Provide the [x, y] coordinate of the cell's center where the given text is located.  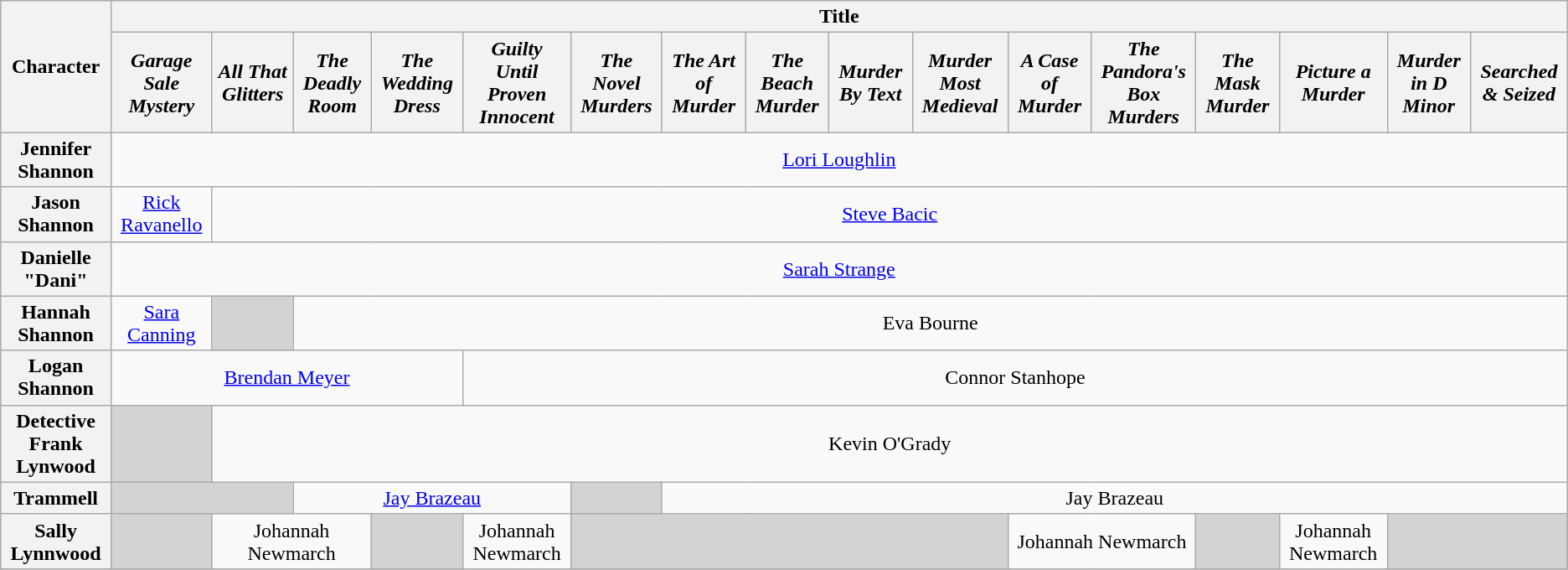
Searched & Seized [1519, 82]
Jason Shannon [56, 215]
Sara Canning [161, 324]
Garage Sale Mystery [161, 82]
Jennifer Shannon [56, 159]
Lori Loughlin [839, 159]
The Mask Murder [1238, 82]
The Art of Murder [704, 82]
Detective Frank Lynwood [56, 443]
Guilty Until Proven Innocent [518, 82]
The Beach Murder [787, 82]
The Novel Murders [616, 82]
The Pandora's Box Murders [1144, 82]
Logan Shannon [56, 377]
The Deadly Room [332, 82]
Sarah Strange [839, 268]
Brendan Meyer [286, 377]
Kevin O'Grady [890, 443]
Eva Bourne [930, 324]
Trammell [56, 498]
Murder in D Minor [1429, 82]
Murder Most Medieval [960, 82]
The Wedding Dress [417, 82]
Danielle "Dani" [56, 268]
Title [839, 17]
Connor Stanhope [1015, 377]
Character [56, 67]
Rick Ravanello [161, 215]
Hannah Shannon [56, 324]
Steve Bacic [890, 215]
Sally Lynnwood [56, 541]
Picture a Murder [1333, 82]
All That Glitters [253, 82]
A Case of Murder [1050, 82]
Murder By Text [870, 82]
